Extract the (X, Y) coordinate from the center of the cell holding the provided text.  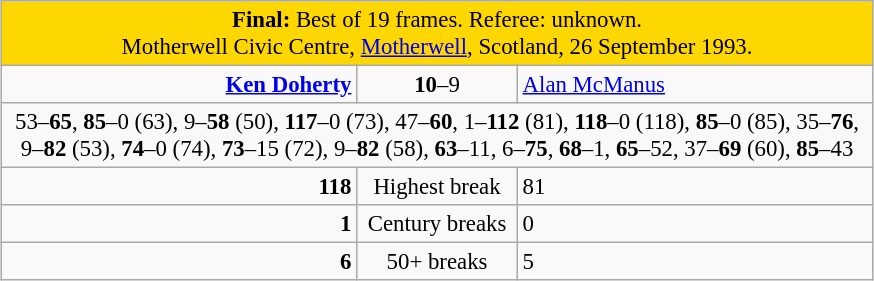
Ken Doherty (179, 85)
Alan McManus (695, 85)
0 (695, 224)
5 (695, 262)
Highest break (438, 187)
50+ breaks (438, 262)
Final: Best of 19 frames. Referee: unknown.Motherwell Civic Centre, Motherwell, Scotland, 26 September 1993. (437, 34)
1 (179, 224)
10–9 (438, 85)
118 (179, 187)
Century breaks (438, 224)
81 (695, 187)
6 (179, 262)
